Determine the (X, Y) coordinate at the center of the cell enclosing the given text.  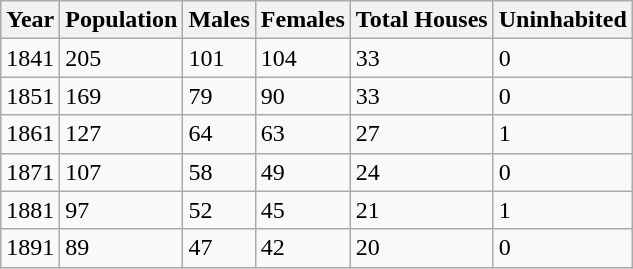
90 (302, 96)
1841 (30, 58)
63 (302, 134)
1861 (30, 134)
1871 (30, 172)
27 (422, 134)
49 (302, 172)
1851 (30, 96)
169 (122, 96)
Year (30, 20)
107 (122, 172)
Uninhabited (562, 20)
79 (219, 96)
Females (302, 20)
Males (219, 20)
1881 (30, 210)
45 (302, 210)
Population (122, 20)
42 (302, 248)
1891 (30, 248)
97 (122, 210)
24 (422, 172)
21 (422, 210)
205 (122, 58)
58 (219, 172)
89 (122, 248)
104 (302, 58)
64 (219, 134)
101 (219, 58)
127 (122, 134)
20 (422, 248)
47 (219, 248)
Total Houses (422, 20)
52 (219, 210)
